Extract the (X, Y) coordinate from the center of the cell holding the provided text.  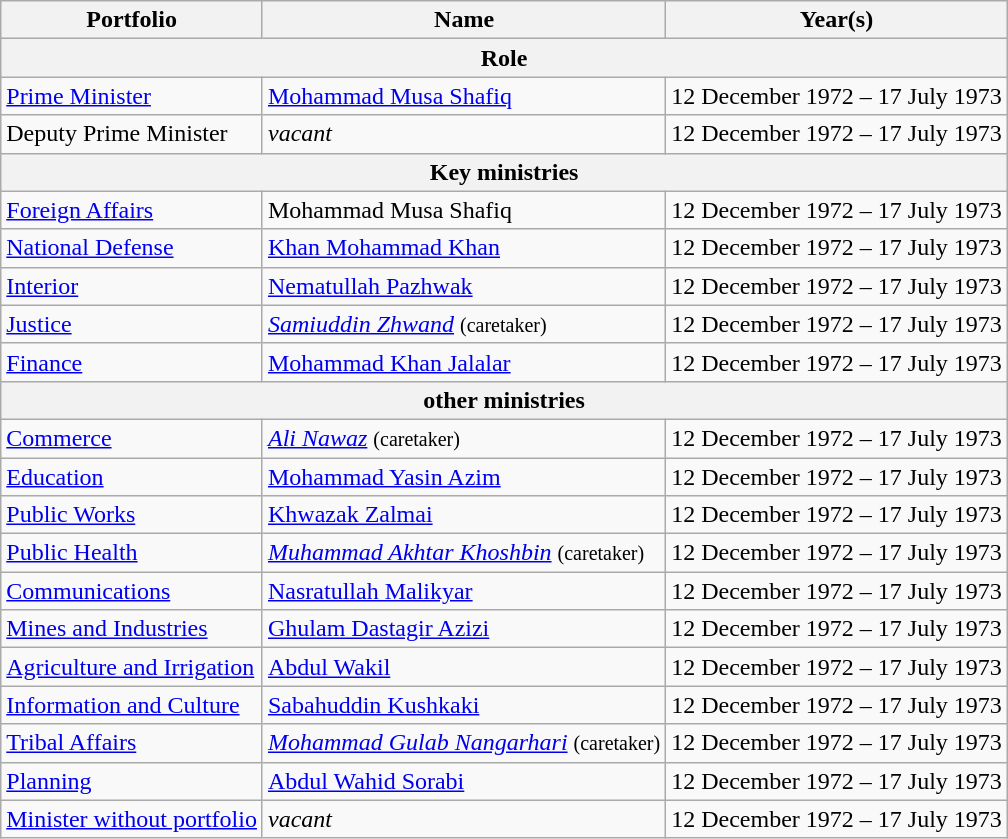
Public Health (132, 553)
Nasratullah Malikyar (464, 591)
Public Works (132, 515)
Mohammad Khan Jalalar (464, 362)
Samiuddin Zhwand (caretaker) (464, 324)
Mines and Industries (132, 629)
Ghulam Dastagir Azizi (464, 629)
Planning (132, 781)
Khwazak Zalmai (464, 515)
National Defense (132, 248)
Ali Nawaz (caretaker) (464, 438)
Muhammad Akhtar Khoshbin (caretaker) (464, 553)
Agriculture and Irrigation (132, 667)
Role (504, 58)
Key ministries (504, 172)
Education (132, 477)
Mohammad Yasin Azim (464, 477)
Justice (132, 324)
Commerce (132, 438)
Abdul Wahid Sorabi (464, 781)
Portfolio (132, 20)
Tribal Affairs (132, 743)
Sabahuddin Kushkaki (464, 705)
Finance (132, 362)
Mohammad Gulab Nangarhari (caretaker) (464, 743)
Year(s) (837, 20)
Khan Mohammad Khan (464, 248)
Minister without portfolio (132, 819)
Foreign Affairs (132, 210)
Deputy Prime Minister (132, 134)
Interior (132, 286)
Nematullah Pazhwak (464, 286)
Abdul Wakil (464, 667)
Communications (132, 591)
Prime Minister (132, 96)
Information and Culture (132, 705)
other ministries (504, 400)
Name (464, 20)
